Scan for the cell matching the given text and deliver its (X, Y) coordinate at center. 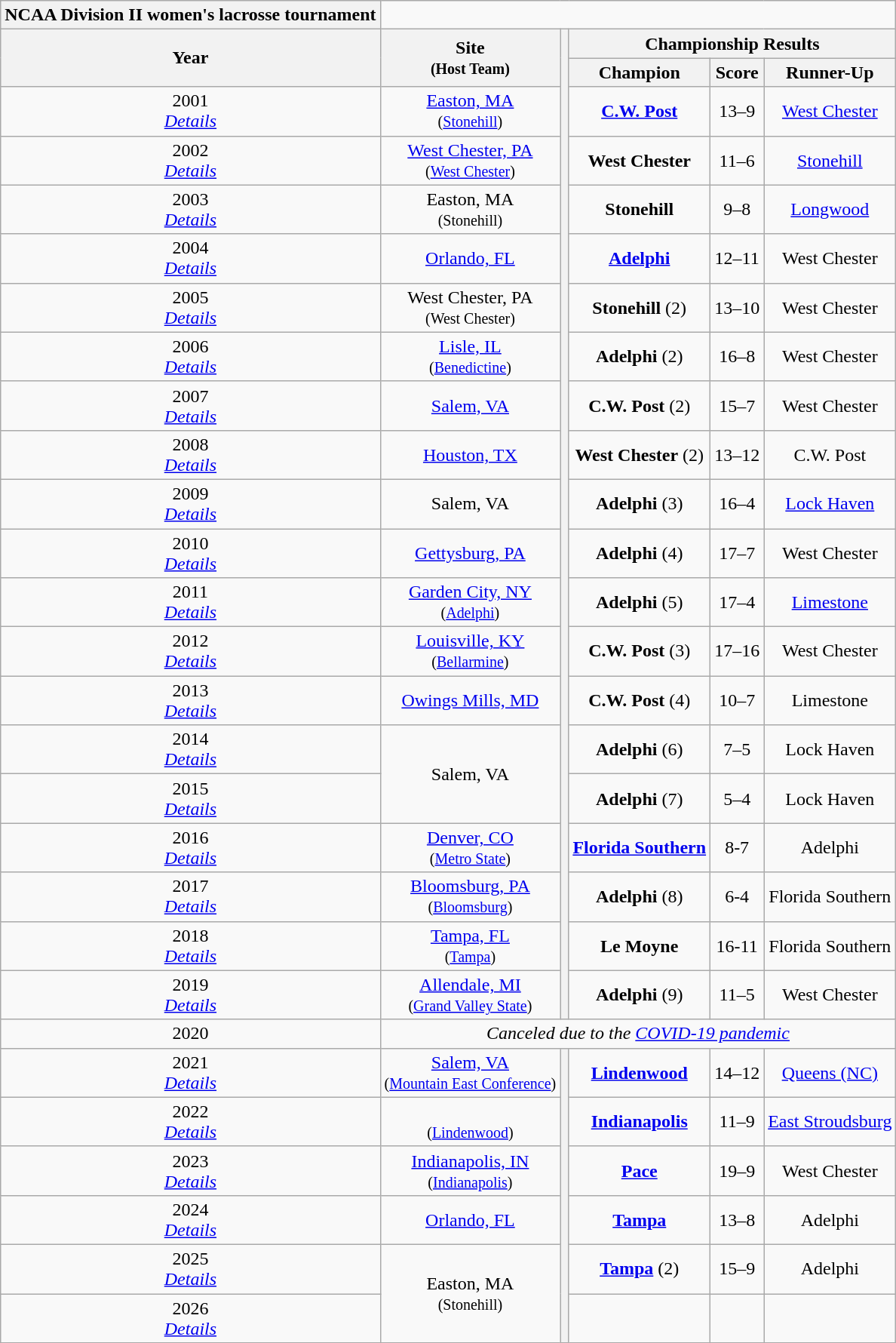
12–11 (738, 258)
2018Details (190, 946)
2010Details (190, 552)
15–9 (738, 1269)
8-7 (738, 848)
Owings Mills, MD (471, 700)
17–7 (738, 552)
Denver, CO(Metro State) (471, 848)
Le Moyne (640, 946)
Adelphi (4) (640, 552)
10–7 (738, 700)
Canceled due to the COVID-19 pandemic (638, 1034)
Indianapolis, IN(Indianapolis) (471, 1171)
2003Details (190, 210)
Adelphi (9) (640, 994)
11–9 (738, 1121)
16-11 (738, 946)
2020 (190, 1034)
13–9 (738, 112)
2019Details (190, 994)
Garden City, NY(Adelphi) (471, 602)
2026Details (190, 1317)
Adelphi (5) (640, 602)
C.W. Post (2) (640, 406)
Houston, TX (471, 454)
Allendale, MI(Grand Valley State) (471, 994)
2011Details (190, 602)
Pace (640, 1171)
7–5 (738, 750)
2008Details (190, 454)
Tampa, FL(Tampa) (471, 946)
11–6 (738, 160)
16–8 (738, 356)
5–4 (738, 798)
NCAA Division II women's lacrosse tournament (190, 15)
15–7 (738, 406)
Adelphi (7) (640, 798)
Adelphi (2) (640, 356)
13–10 (738, 308)
2025Details (190, 1269)
2012Details (190, 652)
Indianapolis (640, 1121)
2014Details (190, 750)
2004Details (190, 258)
Gettysburg, PA (471, 552)
Championship Results (732, 44)
2007Details (190, 406)
16–4 (738, 504)
Adelphi (3) (640, 504)
2006Details (190, 356)
Lisle, IL(Benedictine) (471, 356)
Lindenwood (640, 1073)
Louisville, KY(Bellarmine) (471, 652)
17–4 (738, 602)
Adelphi (6) (640, 750)
Site(Host Team) (471, 58)
East Stroudsburg (830, 1121)
Tampa (640, 1219)
9–8 (738, 210)
Adelphi (8) (640, 896)
13–8 (738, 1219)
13–12 (738, 454)
19–9 (738, 1171)
2013Details (190, 700)
6-4 (738, 896)
2017Details (190, 896)
Champion (640, 72)
2005Details (190, 308)
2015Details (190, 798)
Stonehill (2) (640, 308)
Runner-Up (830, 72)
2023Details (190, 1171)
2022Details (190, 1121)
Tampa (2) (640, 1269)
2009Details (190, 504)
11–5 (738, 994)
2002Details (190, 160)
Longwood (830, 210)
14–12 (738, 1073)
2001Details (190, 112)
C.W. Post (4) (640, 700)
17–16 (738, 652)
West Chester (2) (640, 454)
(Lindenwood) (471, 1121)
2021Details (190, 1073)
Salem, VA(Mountain East Conference) (471, 1073)
Queens (NC) (830, 1073)
2024Details (190, 1219)
Bloomsburg, PA(Bloomsburg) (471, 896)
Year (190, 58)
2016Details (190, 848)
Score (738, 72)
C.W. Post (3) (640, 652)
